Output the (X, Y) coordinate of the center of the cell containing the given text.  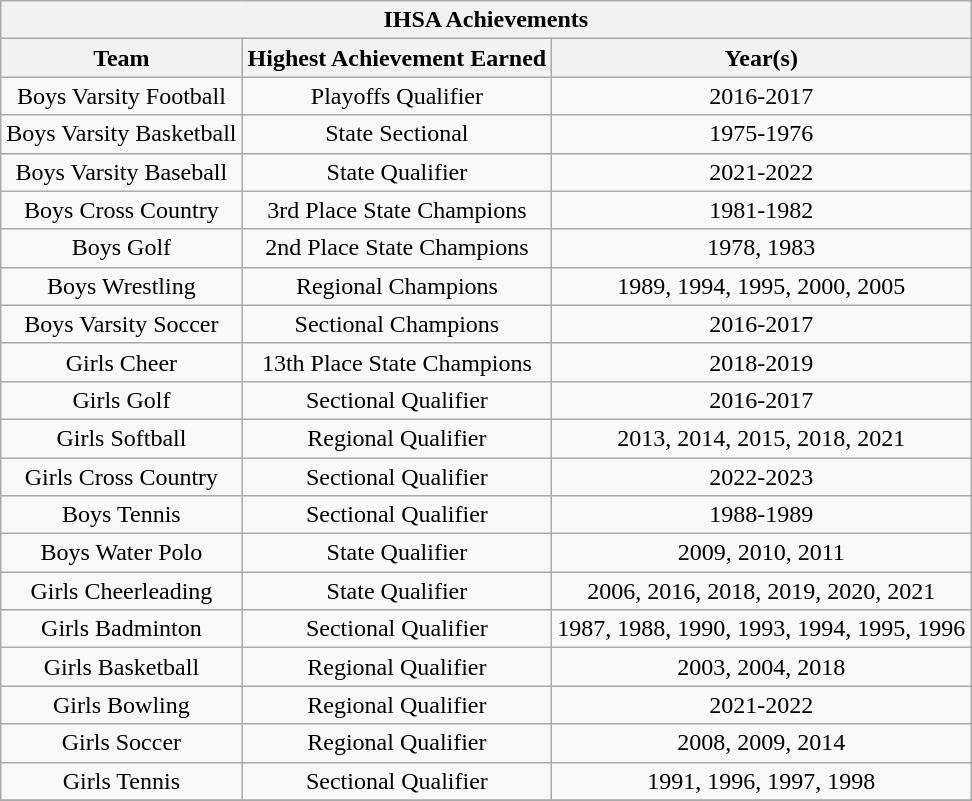
1991, 1996, 1997, 1998 (762, 781)
Boys Varsity Soccer (122, 324)
State Sectional (397, 134)
2nd Place State Champions (397, 248)
2006, 2016, 2018, 2019, 2020, 2021 (762, 591)
2013, 2014, 2015, 2018, 2021 (762, 438)
Girls Cross Country (122, 477)
Playoffs Qualifier (397, 96)
1978, 1983 (762, 248)
Boys Wrestling (122, 286)
2022-2023 (762, 477)
2003, 2004, 2018 (762, 667)
1988-1989 (762, 515)
Girls Bowling (122, 705)
Girls Soccer (122, 743)
Boys Cross Country (122, 210)
1975-1976 (762, 134)
Girls Cheerleading (122, 591)
Girls Basketball (122, 667)
Boys Water Polo (122, 553)
Girls Golf (122, 400)
1987, 1988, 1990, 1993, 1994, 1995, 1996 (762, 629)
Girls Cheer (122, 362)
Girls Badminton (122, 629)
Boys Golf (122, 248)
Team (122, 58)
2009, 2010, 2011 (762, 553)
Boys Varsity Basketball (122, 134)
Regional Champions (397, 286)
Girls Tennis (122, 781)
Sectional Champions (397, 324)
Boys Varsity Baseball (122, 172)
Boys Varsity Football (122, 96)
Year(s) (762, 58)
1989, 1994, 1995, 2000, 2005 (762, 286)
3rd Place State Champions (397, 210)
Boys Tennis (122, 515)
2008, 2009, 2014 (762, 743)
13th Place State Champions (397, 362)
1981-1982 (762, 210)
Highest Achievement Earned (397, 58)
Girls Softball (122, 438)
IHSA Achievements (486, 20)
2018-2019 (762, 362)
